From the cell containing the given text, extract its center point as [X, Y] coordinate. 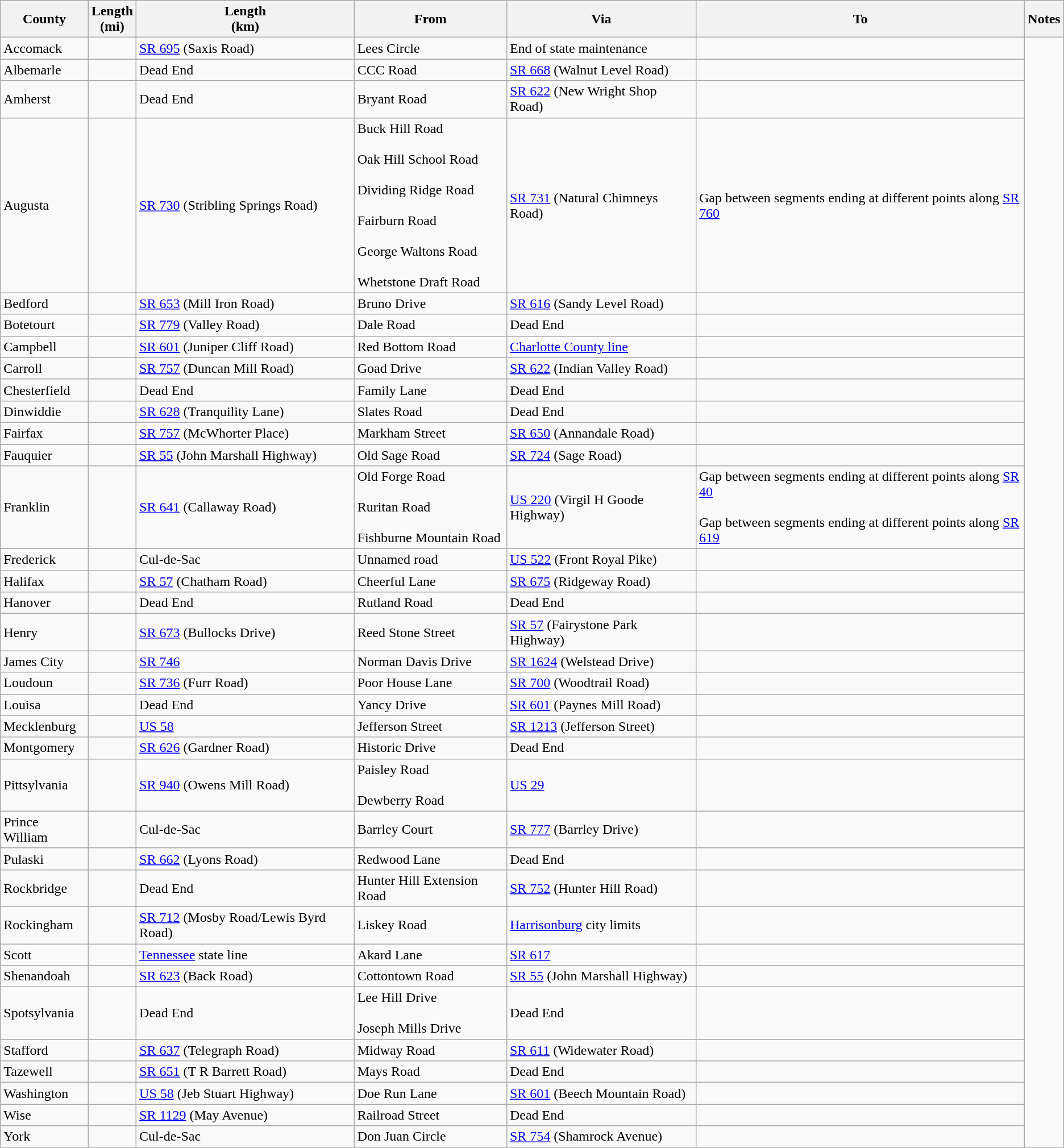
Rockingham [44, 925]
Liskey Road [430, 925]
SR 752 (Hunter Hill Road) [601, 888]
Hunter Hill Extension Road [430, 888]
Tazewell [44, 1072]
To [860, 19]
SR 754 (Shamrock Avenue) [601, 1137]
Bruno Drive [430, 303]
Wise [44, 1115]
SR 730 (Stribling Springs Road) [246, 205]
SR 777 (Barrley Drive) [601, 830]
Cottontown Road [430, 976]
SR 622 (New Wright Shop Road) [601, 99]
Unnamed road [430, 560]
Gap between segments ending at different points along SR 40Gap between segments ending at different points along SR 619 [860, 508]
SR 668 (Walnut Level Road) [601, 70]
Rockbridge [44, 888]
Reed Stone Street [430, 632]
SR 601 (Paynes Mill Road) [601, 705]
SR 779 (Valley Road) [246, 325]
Botetourt [44, 325]
Old Sage Road [430, 455]
Louisa [44, 705]
SR 695 (Saxis Road) [246, 48]
Loudoun [44, 683]
SR 673 (Bullocks Drive) [246, 632]
Amherst [44, 99]
Norman Davis Drive [430, 662]
Montgomery [44, 748]
Scott [44, 954]
SR 731 (Natural Chimneys Road) [601, 205]
Akard Lane [430, 954]
SR 601 (Juniper Cliff Road) [246, 347]
SR 622 (Indian Valley Road) [601, 368]
Paisley RoadDewberry Road [430, 785]
SR 617 [601, 954]
Midway Road [430, 1050]
Lee Hill DriveJoseph Mills Drive [430, 1013]
SR 724 (Sage Road) [601, 455]
Length(mi) [112, 19]
SR 757 (McWhorter Place) [246, 433]
Bryant Road [430, 99]
Poor House Lane [430, 683]
County [44, 19]
Accomack [44, 48]
Dinwiddie [44, 411]
SR 628 (Tranquility Lane) [246, 411]
Frederick [44, 560]
Charlotte County line [601, 347]
SR 651 (T R Barrett Road) [246, 1072]
SR 746 [246, 662]
SR 675 (Ridgeway Road) [601, 581]
CCC Road [430, 70]
Length(km) [246, 19]
SR 611 (Widewater Road) [601, 1050]
US 522 (Front Royal Pike) [601, 560]
SR 653 (Mill Iron Road) [246, 303]
James City [44, 662]
SR 641 (Callaway Road) [246, 508]
US 29 [601, 785]
Buck Hill RoadOak Hill School RoadDividing Ridge RoadFairburn RoadGeorge Waltons RoadWhetstone Draft Road [430, 205]
Spotsylvania [44, 1013]
SR 1213 (Jefferson Street) [601, 726]
Hanover [44, 603]
Fauquier [44, 455]
Goad Drive [430, 368]
Family Lane [430, 390]
Fairfax [44, 433]
SR 662 (Lyons Road) [246, 859]
Prince William [44, 830]
Notes [1044, 19]
Harrisonburg city limits [601, 925]
Redwood Lane [430, 859]
Augusta [44, 205]
Gap between segments ending at different points along SR 760 [860, 205]
Lees Circle [430, 48]
SR 637 (Telegraph Road) [246, 1050]
Cheerful Lane [430, 581]
Washington [44, 1093]
SR 1624 (Welstead Drive) [601, 662]
Bedford [44, 303]
Barrley Court [430, 830]
Slates Road [430, 411]
Albemarle [44, 70]
Pulaski [44, 859]
Pittsylvania [44, 785]
Shenandoah [44, 976]
Franklin [44, 508]
SR 57 (Fairystone Park Highway) [601, 632]
Mecklenburg [44, 726]
From [430, 19]
York [44, 1137]
Chesterfield [44, 390]
Stafford [44, 1050]
Via [601, 19]
SR 1129 (May Avenue) [246, 1115]
SR 757 (Duncan Mill Road) [246, 368]
SR 736 (Furr Road) [246, 683]
Rutland Road [430, 603]
Don Juan Circle [430, 1137]
Henry [44, 632]
SR 700 (Woodtrail Road) [601, 683]
SR 940 (Owens Mill Road) [246, 785]
Red Bottom Road [430, 347]
SR 626 (Gardner Road) [246, 748]
Dale Road [430, 325]
End of state maintenance [601, 48]
Railroad Street [430, 1115]
Markham Street [430, 433]
Mays Road [430, 1072]
Halifax [44, 581]
Campbell [44, 347]
Tennessee state line [246, 954]
SR 623 (Back Road) [246, 976]
Jefferson Street [430, 726]
Carroll [44, 368]
Doe Run Lane [430, 1093]
SR 650 (Annandale Road) [601, 433]
Historic Drive [430, 748]
SR 57 (Chatham Road) [246, 581]
US 58 [246, 726]
US 220 (Virgil H Goode Highway) [601, 508]
US 58 (Jeb Stuart Highway) [246, 1093]
SR 616 (Sandy Level Road) [601, 303]
Yancy Drive [430, 705]
Old Forge RoadRuritan RoadFishburne Mountain Road [430, 508]
SR 712 (Mosby Road/Lewis Byrd Road) [246, 925]
SR 601 (Beech Mountain Road) [601, 1093]
